Extract the [x, y] coordinate from the center of the cell holding the provided text.  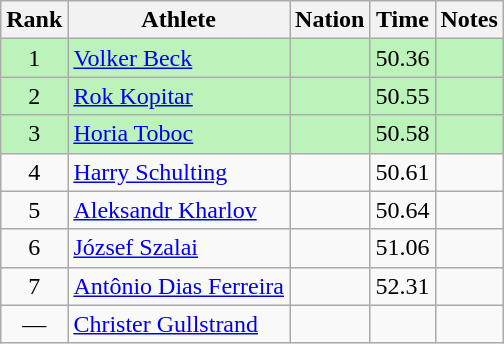
Antônio Dias Ferreira [179, 286]
3 [34, 134]
Time [402, 20]
Volker Beck [179, 58]
Nation [330, 20]
50.58 [402, 134]
Aleksandr Kharlov [179, 210]
2 [34, 96]
51.06 [402, 248]
5 [34, 210]
Rok Kopitar [179, 96]
50.64 [402, 210]
Rank [34, 20]
Horia Toboc [179, 134]
4 [34, 172]
52.31 [402, 286]
50.55 [402, 96]
Christer Gullstrand [179, 324]
— [34, 324]
Harry Schulting [179, 172]
Athlete [179, 20]
1 [34, 58]
József Szalai [179, 248]
Notes [469, 20]
7 [34, 286]
50.36 [402, 58]
6 [34, 248]
50.61 [402, 172]
